Scan for the cell matching the given text and deliver its (X, Y) coordinate at center. 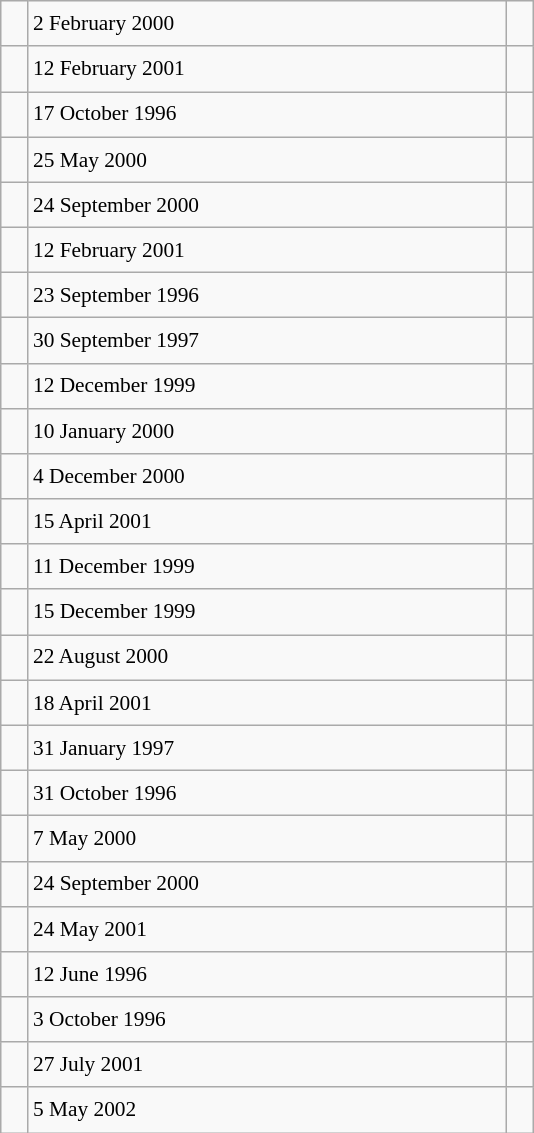
31 October 1996 (267, 792)
22 August 2000 (267, 658)
18 April 2001 (267, 702)
12 December 1999 (267, 386)
30 September 1997 (267, 340)
7 May 2000 (267, 838)
31 January 1997 (267, 748)
4 December 2000 (267, 476)
27 July 2001 (267, 1064)
17 October 1996 (267, 114)
2 February 2000 (267, 24)
12 June 1996 (267, 974)
3 October 1996 (267, 1020)
25 May 2000 (267, 160)
24 May 2001 (267, 928)
15 April 2001 (267, 522)
11 December 1999 (267, 566)
5 May 2002 (267, 1110)
15 December 1999 (267, 612)
10 January 2000 (267, 430)
23 September 1996 (267, 296)
